Search for the cell housing the specified text and yield its (x, y) center coordinate. 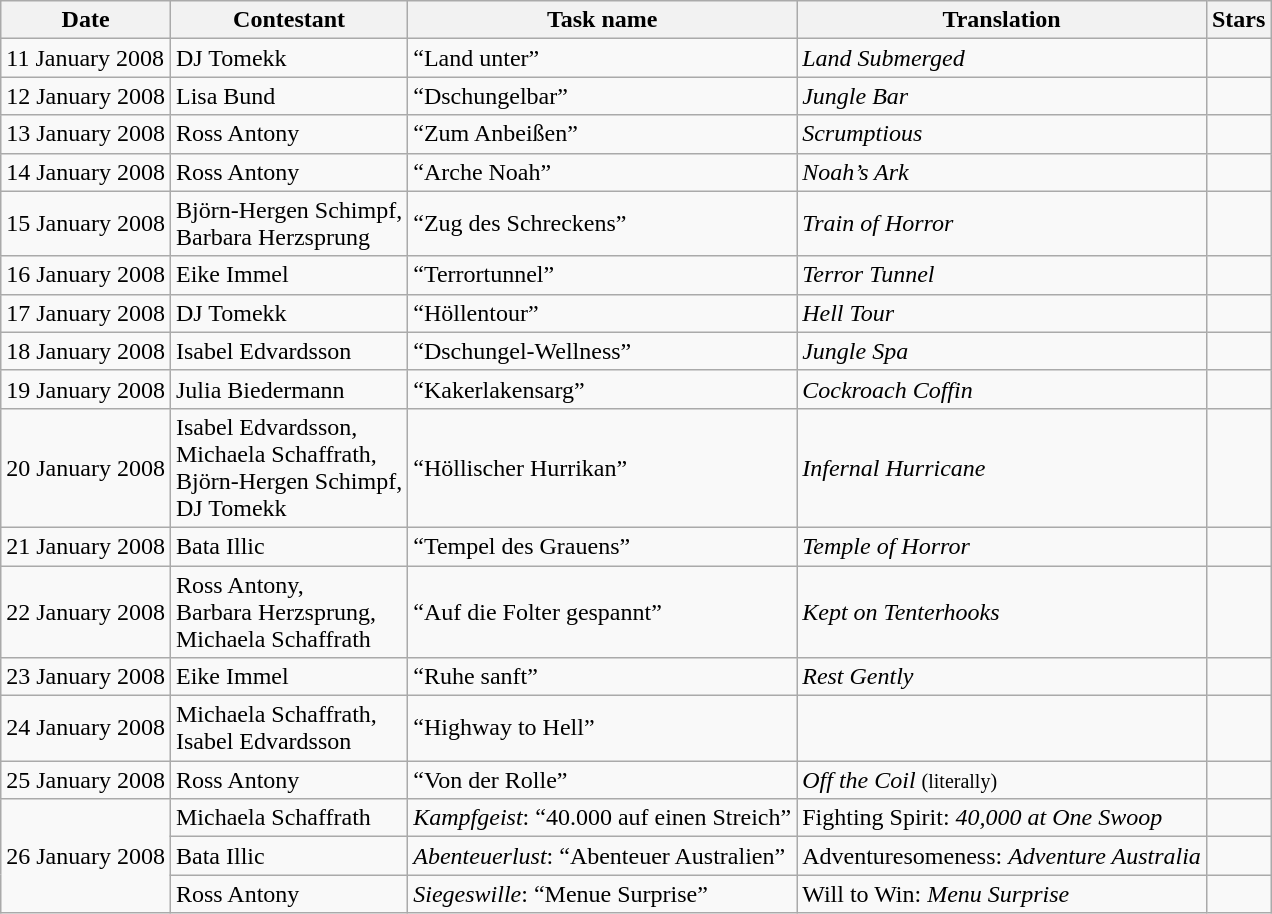
Lisa Bund (288, 96)
“Kakerlakensarg” (602, 389)
Abenteuerlust: “Abenteuer Australien” (602, 856)
“Höllentour” (602, 313)
“Zug des Schreckens” (602, 224)
Contestant (288, 20)
Train of Horror (1002, 224)
“Auf die Folter gespannt” (602, 612)
“Höllischer Hurrikan” (602, 468)
Siegeswille: “Menue Surprise” (602, 894)
Kept on Tenterhooks (1002, 612)
Temple of Horror (1002, 546)
Julia Biedermann (288, 389)
18 January 2008 (86, 351)
Hell Tour (1002, 313)
25 January 2008 (86, 780)
“Tempel des Grauens” (602, 546)
15 January 2008 (86, 224)
“Ruhe sanft” (602, 677)
Jungle Spa (1002, 351)
“Highway to Hell” (602, 728)
“Dschungelbar” (602, 96)
Michaela Schaffrath (288, 818)
“Zum Anbeißen” (602, 134)
Isabel Edvardsson (288, 351)
“Terrortunnel” (602, 275)
Kampfgeist: “40.000 auf einen Streich” (602, 818)
Isabel Edvardsson,Michaela Schaffrath,Björn-Hergen Schimpf,DJ Tomekk (288, 468)
21 January 2008 (86, 546)
Translation (1002, 20)
Björn-Hergen Schimpf,Barbara Herzsprung (288, 224)
20 January 2008 (86, 468)
Will to Win: Menu Surprise (1002, 894)
“Dschungel-Wellness” (602, 351)
Ross Antony,Barbara Herzsprung,Michaela Schaffrath (288, 612)
23 January 2008 (86, 677)
Stars (1238, 20)
Date (86, 20)
Off the Coil (literally) (1002, 780)
Task name (602, 20)
Terror Tunnel (1002, 275)
Rest Gently (1002, 677)
26 January 2008 (86, 856)
“Von der Rolle” (602, 780)
17 January 2008 (86, 313)
Scrumptious (1002, 134)
12 January 2008 (86, 96)
“Land unter” (602, 58)
14 January 2008 (86, 172)
Infernal Hurricane (1002, 468)
13 January 2008 (86, 134)
Fighting Spirit: 40,000 at One Swoop (1002, 818)
Adventuresomeness: Adventure Australia (1002, 856)
Land Submerged (1002, 58)
16 January 2008 (86, 275)
24 January 2008 (86, 728)
“Arche Noah” (602, 172)
11 January 2008 (86, 58)
Jungle Bar (1002, 96)
19 January 2008 (86, 389)
Cockroach Coffin (1002, 389)
Noah’s Ark (1002, 172)
22 January 2008 (86, 612)
Michaela Schaffrath,Isabel Edvardsson (288, 728)
